Locate the cell with the specified text and output its [x, y] center coordinate. 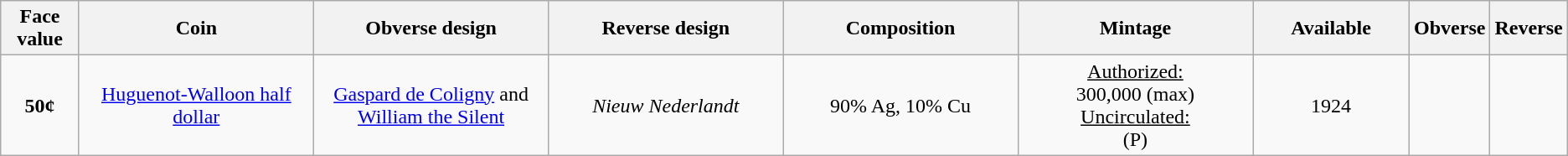
50¢ [40, 106]
Coin [196, 29]
90% Ag, 10% Cu [900, 106]
Composition [900, 29]
1924 [1332, 106]
Available [1332, 29]
Nieuw Nederlandt [666, 106]
Reverse design [666, 29]
Obverse [1450, 29]
Obverse design [431, 29]
Gaspard de Coligny and William the Silent [431, 106]
Reverse [1529, 29]
Authorized:300,000 (max)Uncirculated: (P) [1135, 106]
Huguenot-Walloon half dollar [196, 106]
Face value [40, 29]
Mintage [1135, 29]
